For the text-containing cell, return its midpoint in [X, Y] coordinate format. 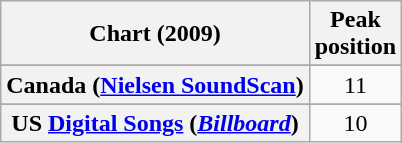
Canada (Nielsen SoundScan) [155, 85]
US Digital Songs (Billboard) [155, 123]
11 [355, 85]
Peakposition [355, 34]
Chart (2009) [155, 34]
10 [355, 123]
